Find where the given text appears and provide that cell's center as [x, y] coordinate. 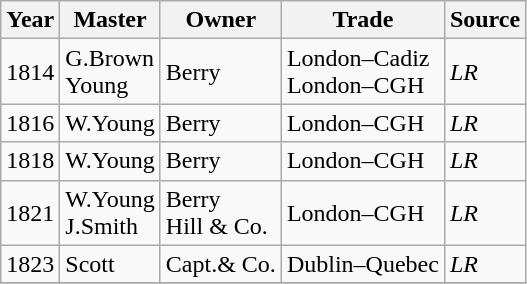
Source [484, 20]
BerryHill & Co. [220, 212]
Scott [110, 264]
Trade [362, 20]
G.BrownYoung [110, 72]
London–CadizLondon–CGH [362, 72]
Dublin–Quebec [362, 264]
1823 [30, 264]
1818 [30, 161]
W.YoungJ.Smith [110, 212]
1814 [30, 72]
Master [110, 20]
1816 [30, 123]
Owner [220, 20]
1821 [30, 212]
Year [30, 20]
Capt.& Co. [220, 264]
